Search for the cell housing the specified text and yield its (x, y) center coordinate. 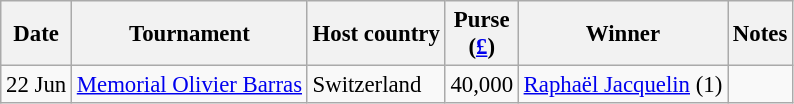
Purse(£) (482, 34)
40,000 (482, 85)
Tournament (189, 34)
Date (36, 34)
22 Jun (36, 85)
Memorial Olivier Barras (189, 85)
Host country (376, 34)
Winner (622, 34)
Raphaël Jacquelin (1) (622, 85)
Switzerland (376, 85)
Notes (760, 34)
